Extract the [X, Y] coordinate from the center of the cell holding the provided text.  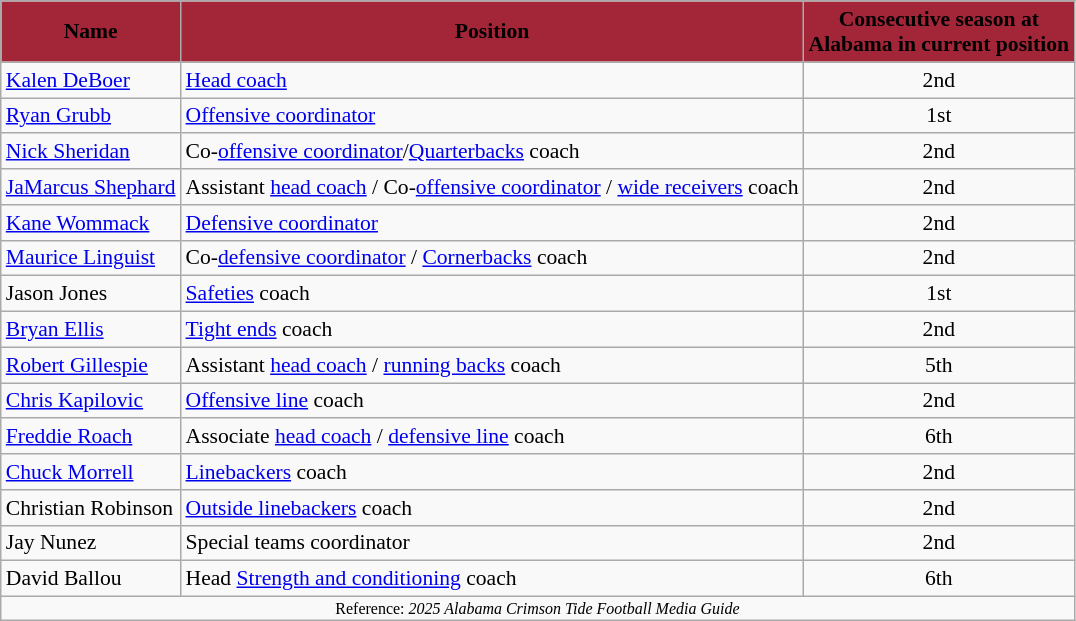
Jason Jones [91, 294]
Jay Nunez [91, 543]
Co-offensive coordinator/Quarterbacks coach [492, 152]
Kane Wommack [91, 223]
Associate head coach / defensive line coach [492, 437]
Nick Sheridan [91, 152]
Offensive coordinator [492, 116]
JaMarcus Shephard [91, 187]
Linebackers coach [492, 472]
Assistant head coach / running backs coach [492, 365]
Head Strength and conditioning coach [492, 579]
Reference: 2025 Alabama Crimson Tide Football Media Guide [538, 609]
Assistant head coach / Co-offensive coordinator / wide receivers coach [492, 187]
Defensive coordinator [492, 223]
Maurice Linguist [91, 258]
Chuck Morrell [91, 472]
Outside linebackers coach [492, 508]
Head coach [492, 80]
Ryan Grubb [91, 116]
Tight ends coach [492, 330]
Christian Robinson [91, 508]
Kalen DeBoer [91, 80]
Offensive line coach [492, 401]
Robert Gillespie [91, 365]
5th [940, 365]
Bryan Ellis [91, 330]
Co-defensive coordinator / Cornerbacks coach [492, 258]
Freddie Roach [91, 437]
Name [91, 32]
David Ballou [91, 579]
Position [492, 32]
Consecutive season atAlabama in current position [940, 32]
Special teams coordinator [492, 543]
Chris Kapilovic [91, 401]
Safeties coach [492, 294]
